Capture the cell that displays the provided text and extract its (X, Y) central coordinate. 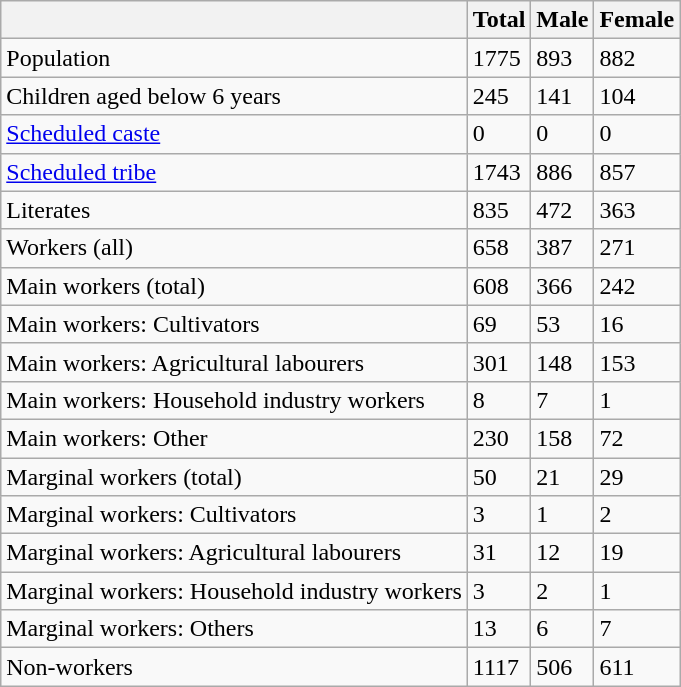
366 (562, 286)
31 (499, 553)
230 (499, 438)
Female (637, 20)
19 (637, 553)
72 (637, 438)
148 (562, 362)
893 (562, 58)
Scheduled caste (234, 134)
1117 (499, 667)
Marginal workers: Others (234, 629)
104 (637, 96)
363 (637, 210)
886 (562, 172)
608 (499, 286)
Non-workers (234, 667)
50 (499, 477)
21 (562, 477)
472 (562, 210)
Children aged below 6 years (234, 96)
Marginal workers: Agricultural labourers (234, 553)
53 (562, 324)
658 (499, 248)
242 (637, 286)
8 (499, 400)
153 (637, 362)
835 (499, 210)
16 (637, 324)
Marginal workers (total) (234, 477)
611 (637, 667)
12 (562, 553)
Male (562, 20)
506 (562, 667)
158 (562, 438)
Marginal workers: Cultivators (234, 515)
141 (562, 96)
1743 (499, 172)
245 (499, 96)
Total (499, 20)
69 (499, 324)
Main workers: Other (234, 438)
Marginal workers: Household industry workers (234, 591)
Literates (234, 210)
Population (234, 58)
1775 (499, 58)
Main workers: Agricultural labourers (234, 362)
387 (562, 248)
Main workers: Cultivators (234, 324)
Workers (all) (234, 248)
857 (637, 172)
Main workers: Household industry workers (234, 400)
882 (637, 58)
301 (499, 362)
Scheduled tribe (234, 172)
6 (562, 629)
29 (637, 477)
271 (637, 248)
13 (499, 629)
Main workers (total) (234, 286)
